Output the [x, y] coordinate of the center of the cell containing the given text.  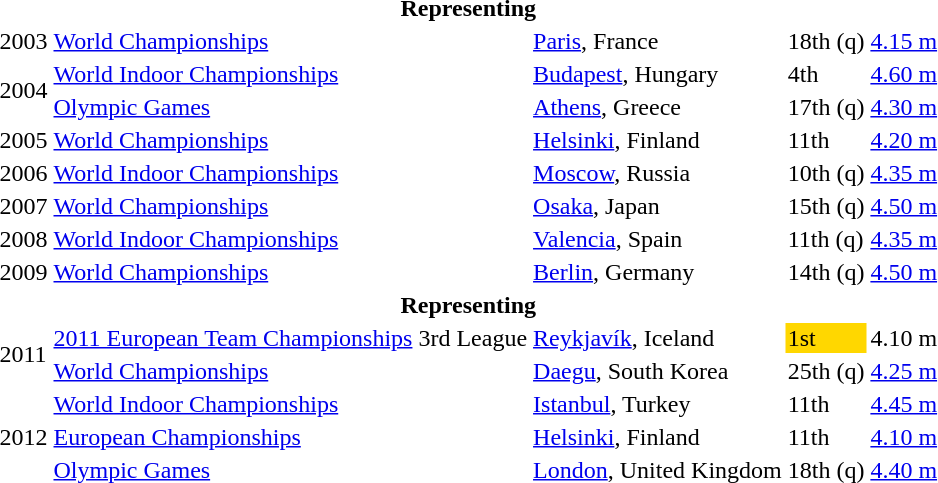
4th [826, 74]
Moscow, Russia [658, 173]
17th (q) [826, 107]
Reykjavík, Iceland [658, 338]
15th (q) [826, 206]
Olympic Games [290, 107]
10th (q) [826, 173]
Valencia, Spain [658, 239]
European Championships [290, 437]
25th (q) [826, 371]
Paris, France [658, 41]
Istanbul, Turkey [658, 404]
18th (q) [826, 41]
Berlin, Germany [658, 272]
Osaka, Japan [658, 206]
Athens, Greece [658, 107]
14th (q) [826, 272]
Budapest, Hungary [658, 74]
11th (q) [826, 239]
2011 European Team Championships 3rd League [290, 338]
1st [826, 338]
Daegu, South Korea [658, 371]
